Determine the (x, y) coordinate at the center of the cell enclosing the given text.  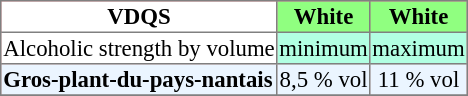
maximum (418, 48)
minimum (324, 48)
Gros-plant-du-pays-nantais (139, 80)
11 % vol (418, 80)
8,5 % vol (324, 80)
Alcoholic strength by volume (139, 48)
VDQS (139, 17)
